Return (X, Y) of the center of cell containing provided text 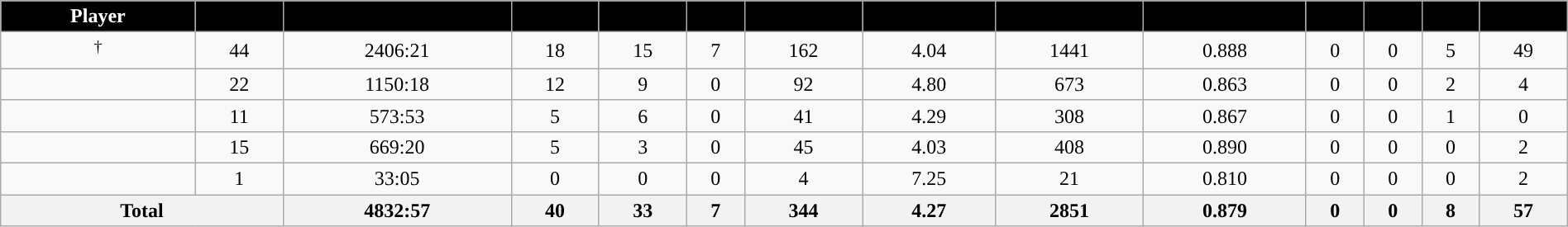
45 (804, 147)
2851 (1068, 210)
4832:57 (397, 210)
0.867 (1224, 116)
0.888 (1224, 51)
673 (1068, 84)
0.879 (1224, 210)
21 (1068, 179)
408 (1068, 147)
669:20 (397, 147)
33 (643, 210)
344 (804, 210)
2406:21 (397, 51)
573:53 (397, 116)
22 (239, 84)
41 (804, 116)
18 (555, 51)
1441 (1068, 51)
4.04 (930, 51)
4.29 (930, 116)
40 (555, 210)
11 (239, 116)
8 (1451, 210)
9 (643, 84)
7.25 (930, 179)
1150:18 (397, 84)
4.80 (930, 84)
0.863 (1224, 84)
0.810 (1224, 179)
Total (142, 210)
4.27 (930, 210)
57 (1523, 210)
6 (643, 116)
† (98, 51)
92 (804, 84)
308 (1068, 116)
33:05 (397, 179)
0.890 (1224, 147)
44 (239, 51)
162 (804, 51)
3 (643, 147)
Player (98, 17)
49 (1523, 51)
4.03 (930, 147)
12 (555, 84)
